Scan for the cell matching the given text and deliver its [x, y] coordinate at center. 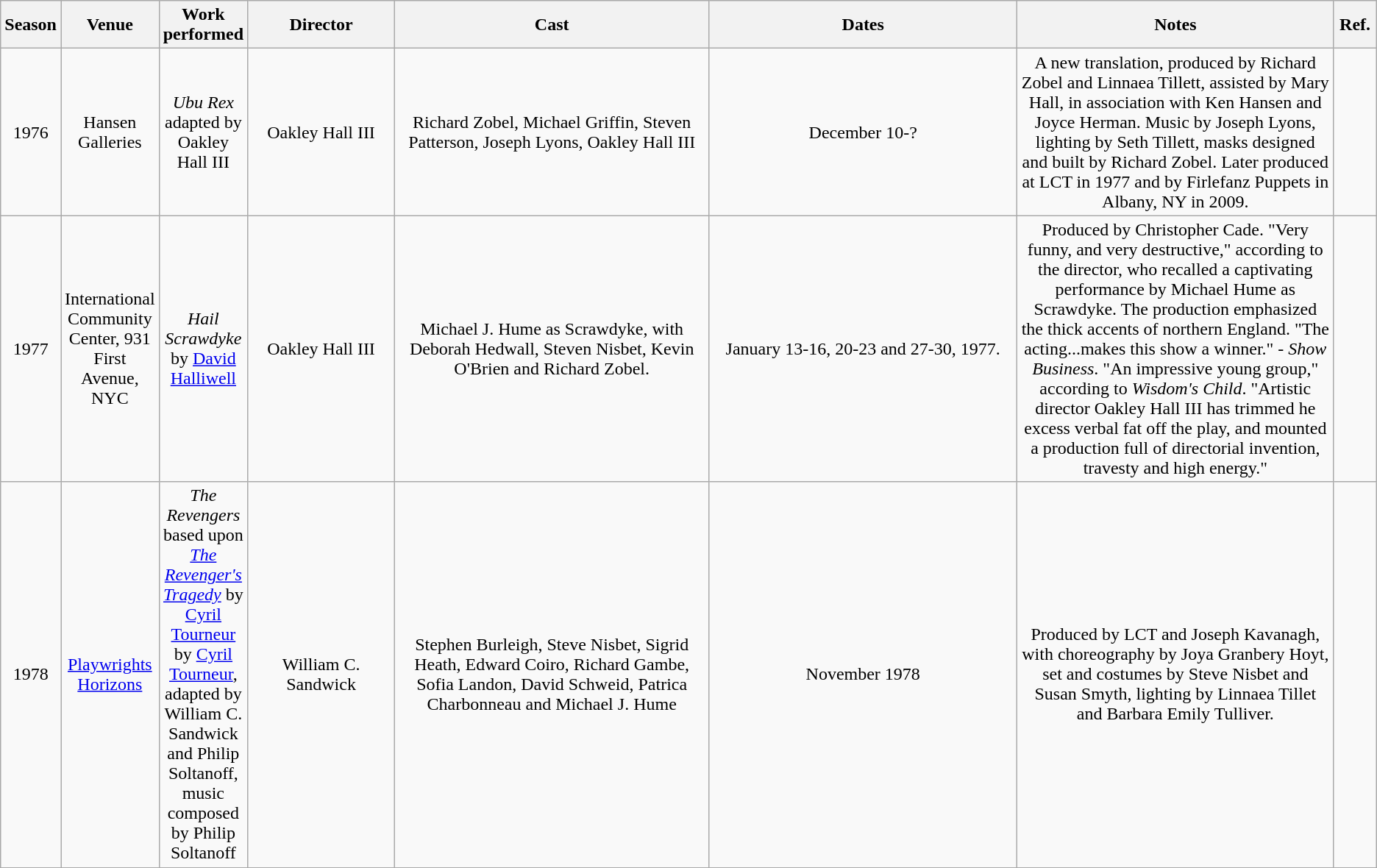
Dates [864, 25]
Ref. [1355, 25]
Cast [552, 25]
William C. Sandwick [321, 675]
Ubu Rex adapted by Oakley Hall III [203, 132]
Michael J. Hume as Scrawdyke, with Deborah Hedwall, Steven Nisbet, Kevin O'Brien and Richard Zobel. [552, 349]
1977 [31, 349]
Hail Scrawdyke by David Halliwell [203, 349]
Hansen Galleries [110, 132]
Playwrights Horizons [110, 675]
Notes [1175, 25]
Work performed [203, 25]
January 13-16, 20-23 and 27-30, 1977. [864, 349]
Richard Zobel, Michael Griffin, Steven Patterson, Joseph Lyons, Oakley Hall III [552, 132]
1976 [31, 132]
December 10-? [864, 132]
International Community Center, 931 First Avenue, NYC [110, 349]
Stephen Burleigh, Steve Nisbet, Sigrid Heath, Edward Coiro, Richard Gambe, Sofia Landon, David Schweid, Patrica Charbonneau and Michael J. Hume [552, 675]
Director [321, 25]
Venue [110, 25]
November 1978 [864, 675]
1978 [31, 675]
Season [31, 25]
